For the text-containing cell, return its midpoint in [X, Y] coordinate format. 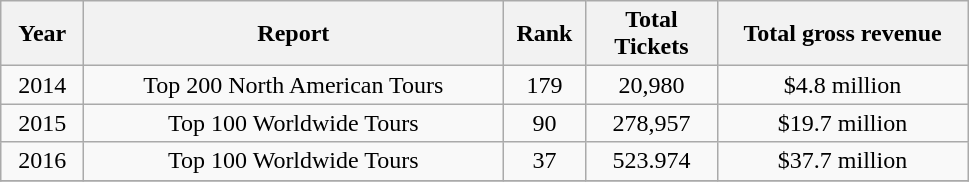
179 [544, 85]
2014 [42, 85]
Year [42, 34]
$37.7 million [842, 161]
278,957 [652, 123]
523.974 [652, 161]
Rank [544, 34]
2015 [42, 123]
Top 200 North American Tours [294, 85]
90 [544, 123]
$19.7 million [842, 123]
Total gross revenue [842, 34]
$4.8 million [842, 85]
Total Tickets [652, 34]
2016 [42, 161]
37 [544, 161]
Report [294, 34]
20,980 [652, 85]
